Provide the [x, y] coordinate of the cell's center where the given text is located.  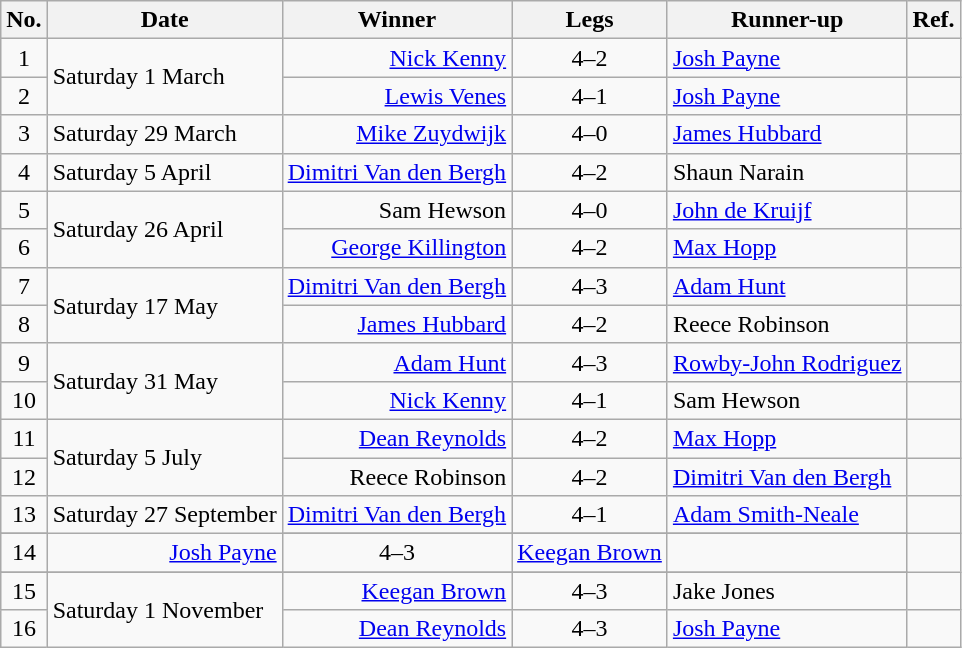
Saturday 29 March [164, 134]
Rowby-John Rodriguez [787, 362]
10 [24, 400]
Legs [590, 20]
Saturday 31 May [164, 381]
Saturday 27 September [164, 515]
16 [24, 629]
2 [24, 96]
14 [24, 553]
Winner [397, 20]
9 [24, 362]
7 [24, 286]
Adam Smith-Neale [787, 515]
Ref. [934, 20]
6 [24, 248]
Runner-up [787, 20]
8 [24, 324]
Date [164, 20]
Shaun Narain [787, 172]
Saturday 5 July [164, 457]
Saturday 17 May [164, 305]
Saturday 26 April [164, 229]
13 [24, 515]
Saturday 1 March [164, 77]
Jake Jones [787, 591]
15 [24, 591]
1 [24, 58]
George Killington [397, 248]
Saturday 1 November [164, 610]
Lewis Venes [397, 96]
No. [24, 20]
John de Kruijf [787, 210]
Mike Zuydwijk [397, 134]
5 [24, 210]
11 [24, 438]
Saturday 5 April [164, 172]
12 [24, 477]
4 [24, 172]
3 [24, 134]
